Extract the [X, Y] coordinate from the center of the cell holding the provided text.  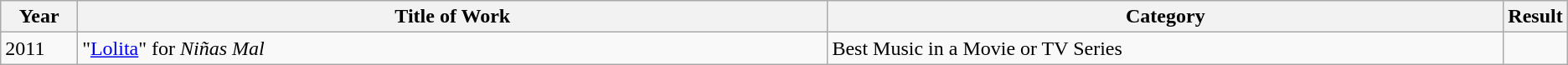
"Lolita" for Niñas Mal [452, 48]
Best Music in a Movie or TV Series [1166, 48]
Title of Work [452, 17]
Category [1166, 17]
Result [1535, 17]
2011 [39, 48]
Year [39, 17]
